Determine the [x, y] coordinate at the center of the cell enclosing the given text.  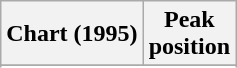
Chart (1995) [72, 34]
Peakposition [189, 34]
